Capture the cell that displays the provided text and extract its (x, y) central coordinate. 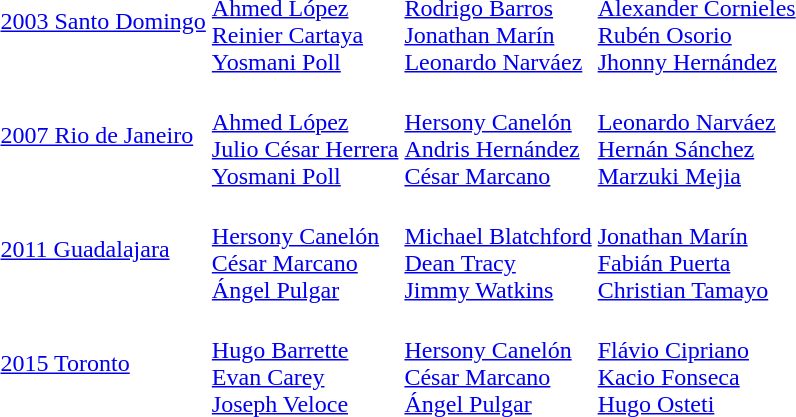
Hersony CanelónCésar MarcanoÁngel Pulgar (305, 250)
Hersony CanelónAndris HernándezCésar Marcano (498, 136)
Michael BlatchfordDean TracyJimmy Watkins (498, 250)
Ahmed LópezJulio César HerreraYosmani Poll (305, 136)
